Scan for the cell matching the given text and deliver its [x, y] coordinate at center. 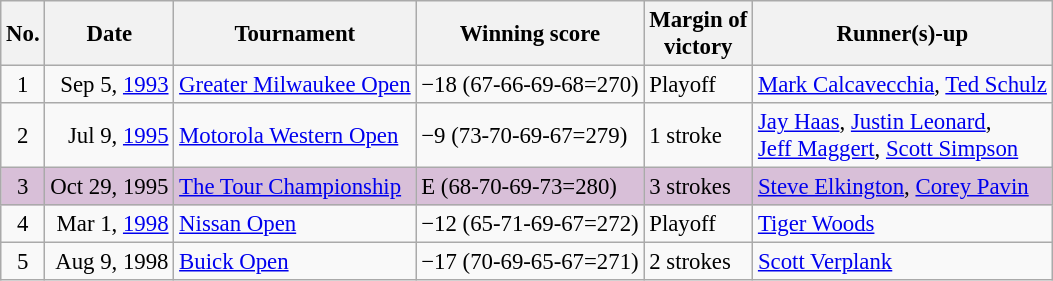
Oct 29, 1995 [110, 187]
Mark Calcavecchia, Ted Schulz [903, 85]
−18 (67-66-69-68=270) [530, 85]
5 [23, 262]
The Tour Championship [295, 187]
3 strokes [698, 187]
No. [23, 34]
E (68-70-69-73=280) [530, 187]
Jul 9, 1995 [110, 136]
2 [23, 136]
Mar 1, 1998 [110, 224]
3 [23, 187]
Sep 5, 1993 [110, 85]
Buick Open [295, 262]
−17 (70-69-65-67=271) [530, 262]
Greater Milwaukee Open [295, 85]
1 [23, 85]
Steve Elkington, Corey Pavin [903, 187]
Scott Verplank [903, 262]
2 strokes [698, 262]
Runner(s)-up [903, 34]
4 [23, 224]
Tiger Woods [903, 224]
Jay Haas, Justin Leonard, Jeff Maggert, Scott Simpson [903, 136]
Tournament [295, 34]
Margin ofvictory [698, 34]
1 stroke [698, 136]
−9 (73-70-69-67=279) [530, 136]
Aug 9, 1998 [110, 262]
−12 (65-71-69-67=272) [530, 224]
Date [110, 34]
Nissan Open [295, 224]
Winning score [530, 34]
Motorola Western Open [295, 136]
